Return the [X, Y] coordinate for the center point of the cell that contains the specified text.  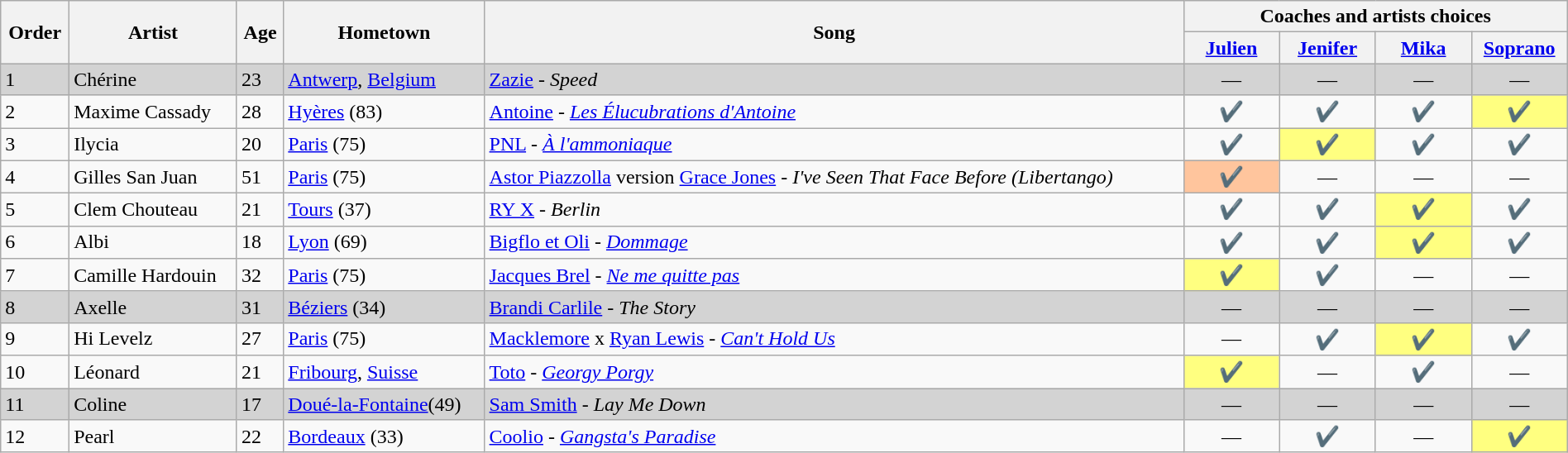
Gilles San Juan [154, 177]
10 [35, 372]
20 [260, 144]
27 [260, 339]
Sam Smith - Lay Me Down [834, 404]
51 [260, 177]
8 [35, 307]
9 [35, 339]
22 [260, 436]
Hyères (83) [384, 112]
Doué-la-Fontaine(49) [384, 404]
23 [260, 79]
Bordeaux (33) [384, 436]
Lyon (69) [384, 242]
Albi [154, 242]
Coline [154, 404]
Astor Piazzolla version Grace Jones - I've Seen That Face Before (Libertango) [834, 177]
Hi Levelz [154, 339]
Ilycia [154, 144]
Jenifer [1327, 48]
Artist [154, 32]
5 [35, 210]
RY X - Berlin [834, 210]
32 [260, 275]
Order [35, 32]
4 [35, 177]
1 [35, 79]
Coaches and artists choices [1375, 17]
Léonard [154, 372]
Tours (37) [384, 210]
Camille Hardouin [154, 275]
7 [35, 275]
11 [35, 404]
2 [35, 112]
Song [834, 32]
Age [260, 32]
6 [35, 242]
Hometown [384, 32]
Antoine - Les Élucubrations d'Antoine [834, 112]
Jacques Brel - Ne me quitte pas [834, 275]
Pearl [154, 436]
Clem Chouteau [154, 210]
Béziers (34) [384, 307]
PNL - À l'ammoniaque [834, 144]
Bigflo et Oli - Dommage [834, 242]
31 [260, 307]
Zazie - Speed [834, 79]
Axelle [154, 307]
Mika [1423, 48]
Julien [1231, 48]
Macklemore x Ryan Lewis - Can't Hold Us [834, 339]
Brandi Carlile - The Story [834, 307]
Coolio - Gangsta's Paradise [834, 436]
12 [35, 436]
18 [260, 242]
3 [35, 144]
17 [260, 404]
Fribourg, Suisse [384, 372]
Maxime Cassady [154, 112]
Chérine [154, 79]
Antwerp, Belgium [384, 79]
Toto - Georgy Porgy [834, 372]
28 [260, 112]
Soprano [1519, 48]
